Locate the cell with the specified text and output its [X, Y] center coordinate. 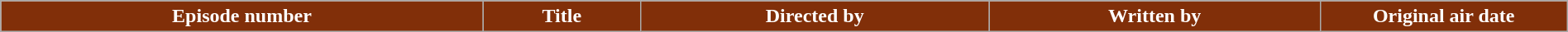
Written by [1154, 16]
Original air date [1444, 16]
Episode number [241, 16]
Directed by [815, 16]
Title [562, 16]
